Output the (X, Y) coordinate of the center of the cell containing the given text.  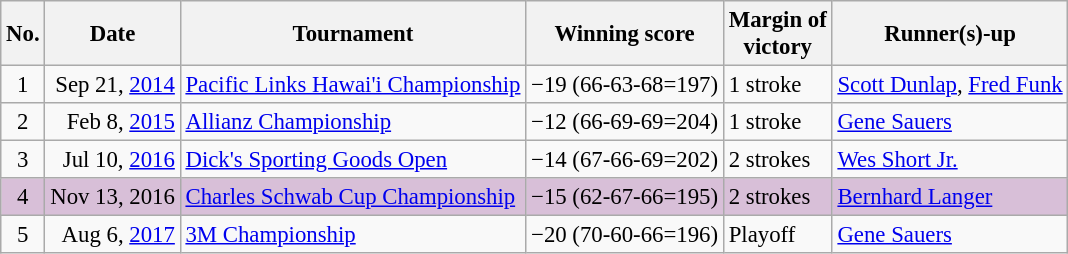
Wes Short Jr. (950, 160)
Feb 8, 2015 (112, 122)
3M Championship (353, 235)
−14 (67-66-69=202) (625, 160)
Nov 13, 2016 (112, 197)
−20 (70-60-66=196) (625, 235)
−19 (66-63-68=197) (625, 85)
Pacific Links Hawai'i Championship (353, 85)
Dick's Sporting Goods Open (353, 160)
No. (23, 34)
−12 (66-69-69=204) (625, 122)
4 (23, 197)
1 (23, 85)
Margin ofvictory (778, 34)
5 (23, 235)
Jul 10, 2016 (112, 160)
3 (23, 160)
Date (112, 34)
Tournament (353, 34)
Charles Schwab Cup Championship (353, 197)
Scott Dunlap, Fred Funk (950, 85)
Bernhard Langer (950, 197)
2 (23, 122)
Aug 6, 2017 (112, 235)
Playoff (778, 235)
Runner(s)-up (950, 34)
−15 (62-67-66=195) (625, 197)
Sep 21, 2014 (112, 85)
Winning score (625, 34)
Allianz Championship (353, 122)
